Scan for the cell matching the given text and deliver its (x, y) coordinate at center. 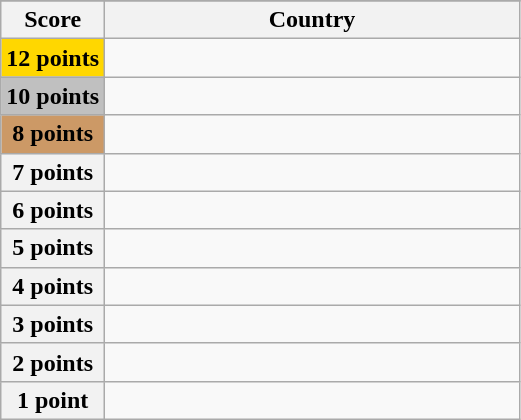
7 points (53, 172)
6 points (53, 210)
Score (53, 20)
4 points (53, 286)
5 points (53, 248)
3 points (53, 324)
12 points (53, 58)
Country (312, 20)
8 points (53, 134)
1 point (53, 400)
2 points (53, 362)
10 points (53, 96)
